For the text-containing cell, return its midpoint in (X, Y) coordinate format. 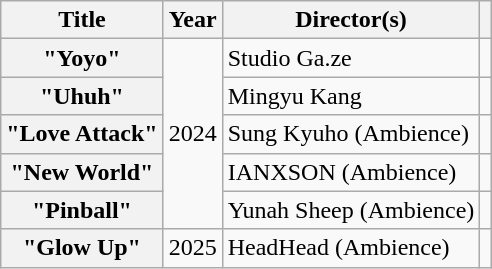
"Love Attack" (82, 134)
"Pinball" (82, 210)
Studio Ga.ze (351, 58)
"Glow Up" (82, 248)
"Uhuh" (82, 96)
Title (82, 20)
HeadHead (Ambience) (351, 248)
Yunah Sheep (Ambience) (351, 210)
2025 (192, 248)
Year (192, 20)
Director(s) (351, 20)
2024 (192, 134)
Mingyu Kang (351, 96)
"Yoyo" (82, 58)
Sung Kyuho (Ambience) (351, 134)
IANXSON (Ambience) (351, 172)
"New World" (82, 172)
